Provide the (X, Y) coordinate of the cell's center where the given text is located.  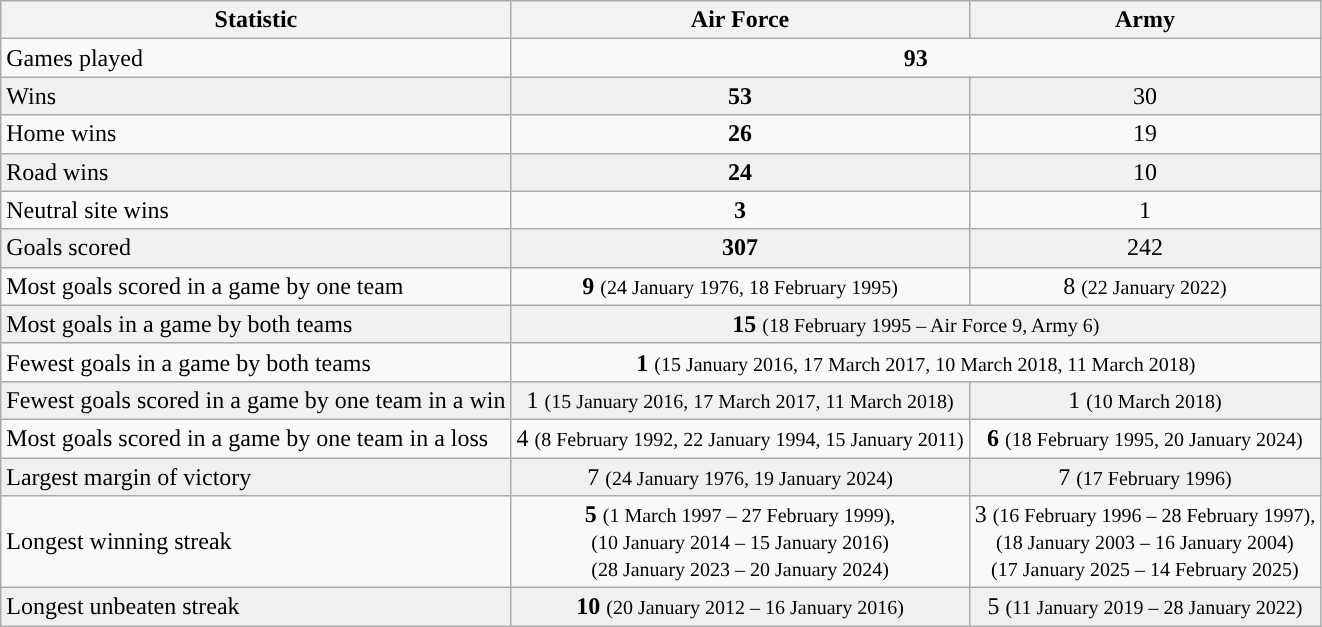
Most goals scored in a game by one team in a loss (256, 438)
4 (8 February 1992, 22 January 1994, 15 January 2011) (740, 438)
3 (740, 210)
Neutral site wins (256, 210)
19 (1145, 134)
Fewest goals scored in a game by one team in a win (256, 400)
3 (16 February 1996 – 28 February 1997),(18 January 2003 – 16 January 2004)(17 January 2025 – 14 February 2025) (1145, 542)
Fewest goals in a game by both teams (256, 362)
93 (916, 58)
Wins (256, 96)
1 (1145, 210)
30 (1145, 96)
1 (15 January 2016, 17 March 2017, 10 March 2018, 11 March 2018) (916, 362)
Goals scored (256, 248)
5 (11 January 2019 – 28 January 2022) (1145, 607)
Statistic (256, 20)
10 (1145, 172)
Army (1145, 20)
307 (740, 248)
Largest margin of victory (256, 477)
Longest unbeaten streak (256, 607)
5 (1 March 1997 – 27 February 1999),(10 January 2014 – 15 January 2016)(28 January 2023 – 20 January 2024) (740, 542)
7 (24 January 1976, 19 January 2024) (740, 477)
Road wins (256, 172)
7 (17 February 1996) (1145, 477)
9 (24 January 1976, 18 February 1995) (740, 286)
6 (18 February 1995, 20 January 2024) (1145, 438)
1 (10 March 2018) (1145, 400)
Home wins (256, 134)
53 (740, 96)
242 (1145, 248)
10 (20 January 2012 – 16 January 2016) (740, 607)
15 (18 February 1995 – Air Force 9, Army 6) (916, 324)
Most goals in a game by both teams (256, 324)
1 (15 January 2016, 17 March 2017, 11 March 2018) (740, 400)
8 (22 January 2022) (1145, 286)
24 (740, 172)
Most goals scored in a game by one team (256, 286)
Games played (256, 58)
26 (740, 134)
Longest winning streak (256, 542)
Air Force (740, 20)
